Identify which cell holds the provided text, then report its (x, y) central coordinate. 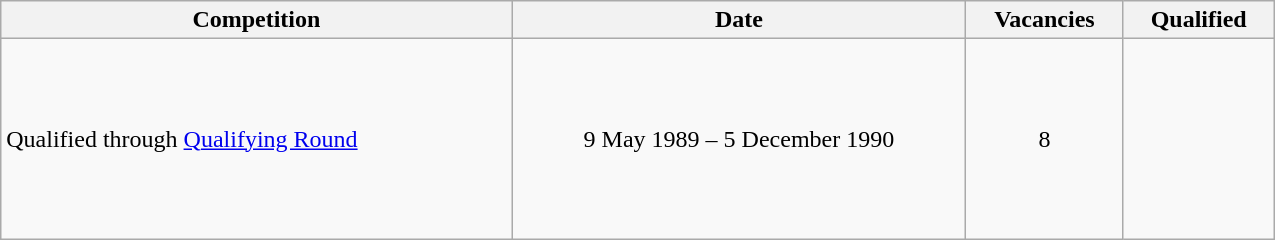
Date (739, 20)
Vacancies (1044, 20)
Qualified through Qualifying Round (256, 139)
9 May 1989 – 5 December 1990 (739, 139)
Qualified (1198, 20)
8 (1044, 139)
Competition (256, 20)
